Determine the [X, Y] coordinate at the center of the cell enclosing the given text.  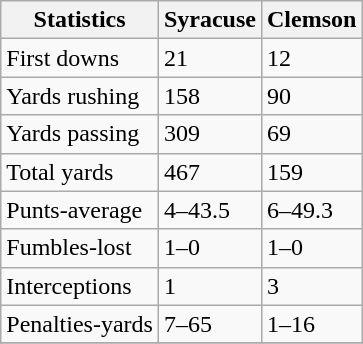
Penalties-yards [80, 324]
Total yards [80, 172]
159 [311, 172]
Punts-average [80, 210]
467 [210, 172]
158 [210, 96]
21 [210, 58]
Clemson [311, 20]
4–43.5 [210, 210]
69 [311, 134]
Syracuse [210, 20]
Interceptions [80, 286]
309 [210, 134]
Yards passing [80, 134]
12 [311, 58]
Yards rushing [80, 96]
Fumbles-lost [80, 248]
90 [311, 96]
3 [311, 286]
6–49.3 [311, 210]
1–16 [311, 324]
First downs [80, 58]
Statistics [80, 20]
7–65 [210, 324]
1 [210, 286]
